Pinpoint the cell where the given text exists, returning its [X, Y] midpoint coordinate. 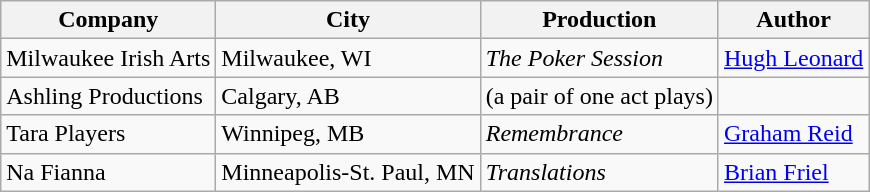
Graham Reid [793, 134]
City [348, 20]
Ashling Productions [108, 96]
Remembrance [599, 134]
Tara Players [108, 134]
The Poker Session [599, 58]
Milwaukee, WI [348, 58]
Hugh Leonard [793, 58]
Author [793, 20]
Translations [599, 172]
Calgary, AB [348, 96]
Brian Friel [793, 172]
(a pair of one act plays) [599, 96]
Minneapolis-St. Paul, MN [348, 172]
Production [599, 20]
Company [108, 20]
Milwaukee Irish Arts [108, 58]
Na Fianna [108, 172]
Winnipeg, MB [348, 134]
